Detect which cell encompasses the target text, then output its (X, Y) center coordinate. 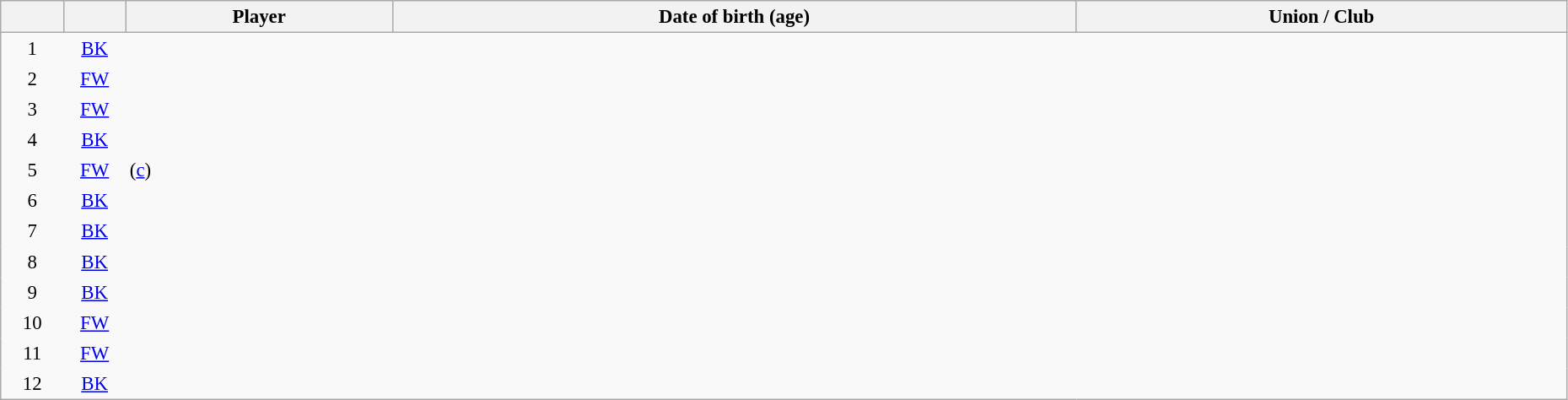
Union / Club (1321, 17)
10 (32, 322)
Date of birth (age) (734, 17)
9 (32, 292)
6 (32, 201)
12 (32, 383)
8 (32, 262)
11 (32, 353)
(c) (259, 170)
4 (32, 140)
5 (32, 170)
3 (32, 109)
Player (259, 17)
2 (32, 78)
7 (32, 231)
1 (32, 49)
